For the text-containing cell, return its midpoint in (X, Y) coordinate format. 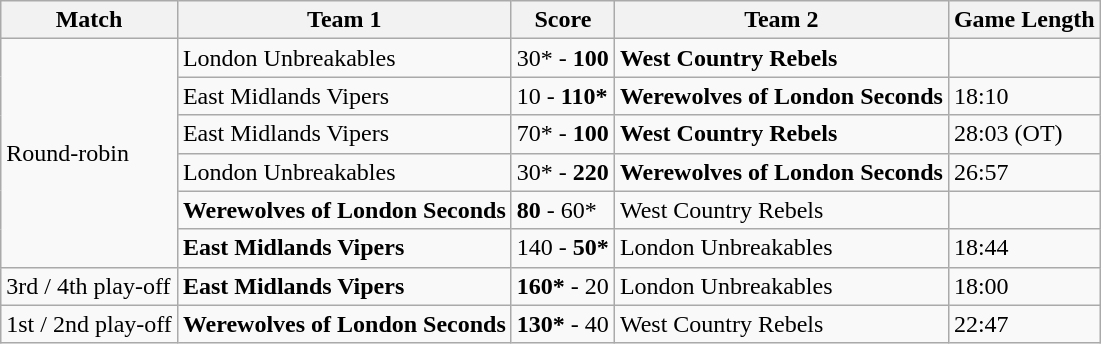
Team 1 (344, 20)
Team 2 (781, 20)
Score (562, 20)
3rd / 4th play-off (90, 286)
30* - 100 (562, 58)
18:44 (1024, 248)
140 - 50* (562, 248)
28:03 (OT) (1024, 134)
10 - 110* (562, 96)
Round-robin (90, 153)
160* - 20 (562, 286)
70* - 100 (562, 134)
18:00 (1024, 286)
26:57 (1024, 172)
22:47 (1024, 324)
80 - 60* (562, 210)
1st / 2nd play-off (90, 324)
30* - 220 (562, 172)
Game Length (1024, 20)
130* - 40 (562, 324)
18:10 (1024, 96)
Match (90, 20)
